Search for the cell housing the specified text and yield its [X, Y] center coordinate. 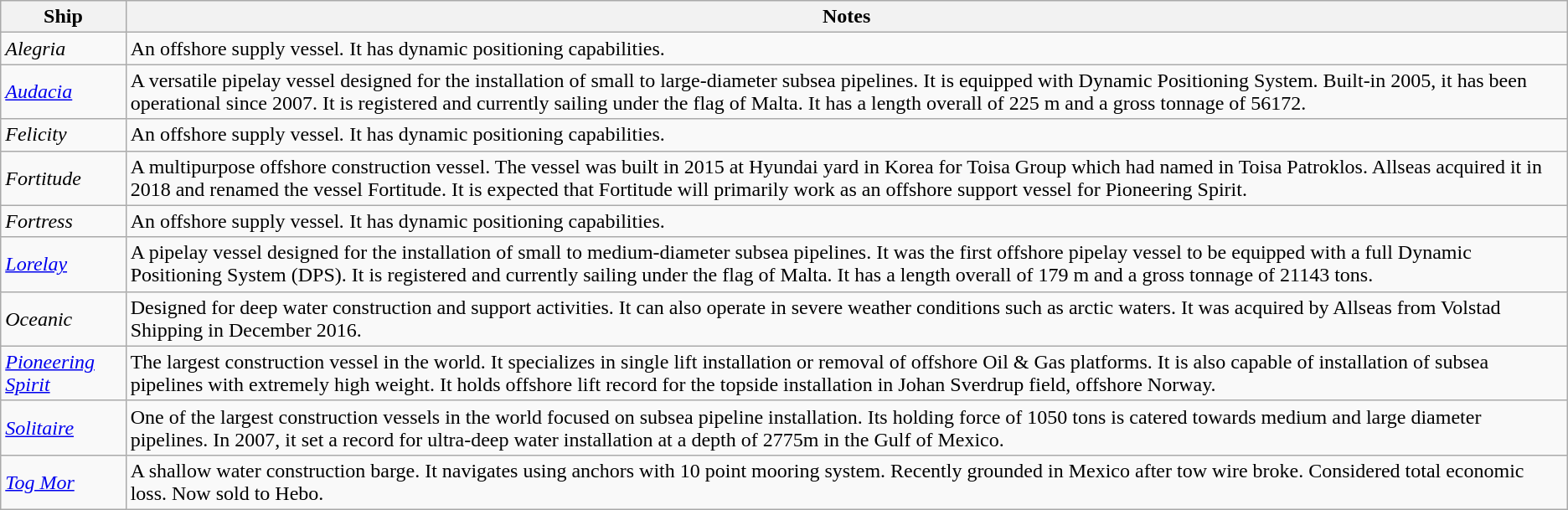
Fortress [64, 221]
Solitaire [64, 427]
Ship [64, 17]
Felicity [64, 135]
Oceanic [64, 318]
Pioneering Spirit [64, 373]
Notes [846, 17]
Tog Mor [64, 482]
Alegria [64, 49]
Fortitude [64, 178]
Lorelay [64, 265]
Audacia [64, 92]
